Provide the (x, y) coordinate of the cell's center where the given text is located.  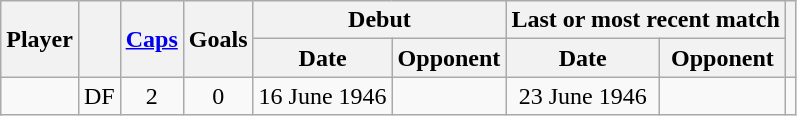
Caps (152, 39)
DF (99, 96)
2 (152, 96)
23 June 1946 (583, 96)
Debut (380, 20)
Player (40, 39)
Goals (218, 39)
16 June 1946 (322, 96)
Last or most recent match (646, 20)
0 (218, 96)
